Output the (X, Y) coordinate of the center of the cell containing the given text.  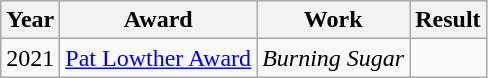
Pat Lowther Award (158, 58)
Award (158, 20)
2021 (30, 58)
Burning Sugar (334, 58)
Year (30, 20)
Work (334, 20)
Result (448, 20)
